Identify which cell holds the provided text, then report its [x, y] central coordinate. 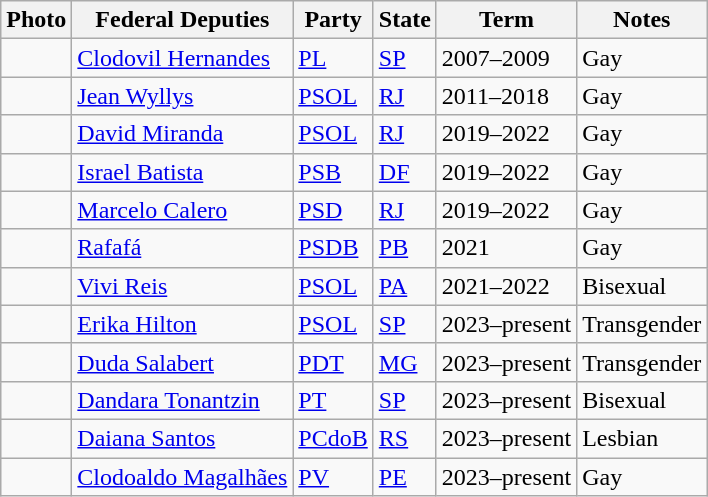
Vivi Reis [182, 286]
2021–2022 [506, 286]
PSDB [333, 248]
Federal Deputies [182, 20]
Erika Hilton [182, 324]
DF [404, 172]
Israel Batista [182, 172]
2007–2009 [506, 58]
Dandara Tonantzin [182, 400]
Term [506, 20]
PDT [333, 362]
Clodovil Hernandes [182, 58]
Party [333, 20]
State [404, 20]
PL [333, 58]
PA [404, 286]
David Miranda [182, 134]
MG [404, 362]
RS [404, 438]
Lesbian [642, 438]
2021 [506, 248]
PSB [333, 172]
PSD [333, 210]
PCdoB [333, 438]
Photo [36, 20]
Duda Salabert [182, 362]
Rafafá [182, 248]
Jean Wyllys [182, 96]
PE [404, 477]
Notes [642, 20]
PV [333, 477]
PB [404, 248]
Daiana Santos [182, 438]
Clodoaldo Magalhães [182, 477]
2011–2018 [506, 96]
PT [333, 400]
Marcelo Calero [182, 210]
